Detect which cell encompasses the target text, then output its [x, y] center coordinate. 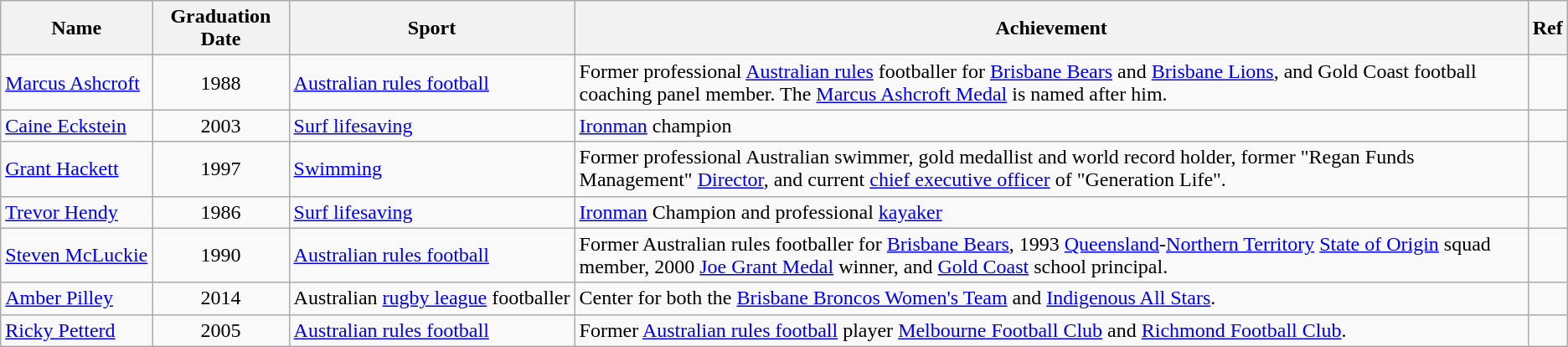
Sport [432, 28]
Australian rugby league footballer [432, 298]
Steven McLuckie [77, 255]
Achievement [1051, 28]
Ironman Champion and professional kayaker [1051, 212]
2003 [221, 126]
Name [77, 28]
1997 [221, 169]
Center for both the Brisbane Broncos Women's Team and Indigenous All Stars. [1051, 298]
Caine Eckstein [77, 126]
Amber Pilley [77, 298]
Trevor Hendy [77, 212]
Ref [1548, 28]
1990 [221, 255]
Swimming [432, 169]
2005 [221, 330]
2014 [221, 298]
Grant Hackett [77, 169]
Graduation Date [221, 28]
Ironman champion [1051, 126]
1988 [221, 82]
1986 [221, 212]
Ricky Petterd [77, 330]
Marcus Ashcroft [77, 82]
Former Australian rules football player Melbourne Football Club and Richmond Football Club. [1051, 330]
